Capture the cell that displays the provided text and extract its (x, y) central coordinate. 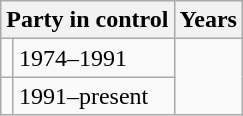
1974–1991 (94, 58)
1991–present (94, 96)
Party in control (88, 20)
Years (208, 20)
